Detect which cell encompasses the target text, then output its [X, Y] center coordinate. 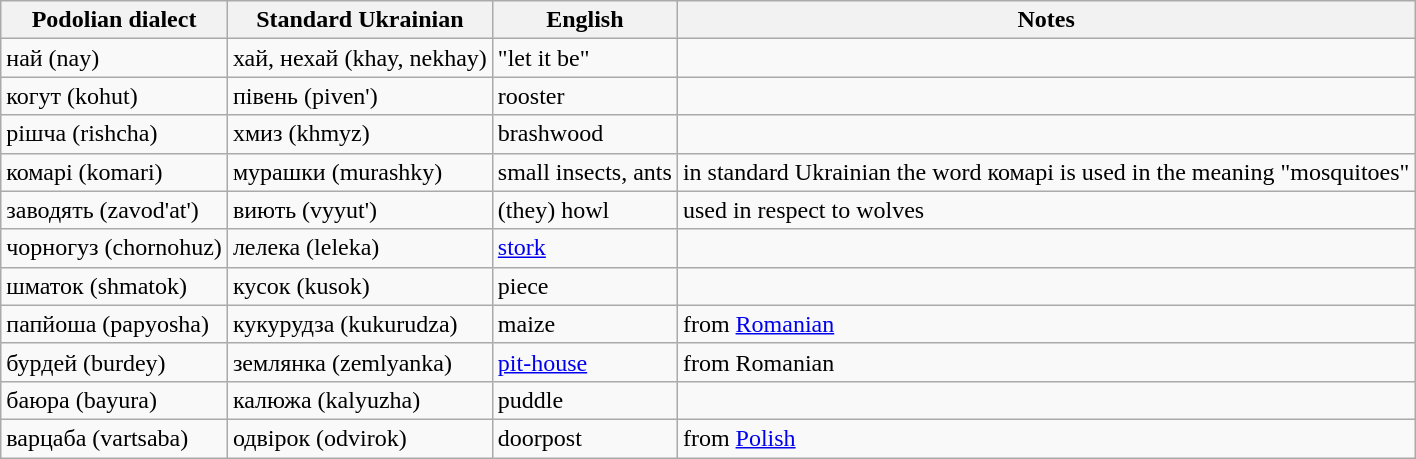
(they) howl [584, 210]
варцаба (vartsaba) [114, 438]
виють (vyyut') [360, 210]
Podolian dialect [114, 20]
заводять (zavod'at') [114, 210]
Standard Ukrainian [360, 20]
Notes [1046, 20]
най (nay) [114, 58]
"let it be" [584, 58]
used in respect to wolves [1046, 210]
pit-house [584, 362]
кусок (kusok) [360, 286]
бурдей (burdey) [114, 362]
землянка (zemlyanka) [360, 362]
калюжа (kalyuzha) [360, 400]
small insects, ants [584, 172]
когут (kohut) [114, 96]
piece [584, 286]
папйоша (papyosha) [114, 324]
лелека (leleka) [360, 248]
комарі (komari) [114, 172]
rooster [584, 96]
puddle [584, 400]
мурашки (murashky) [360, 172]
maize [584, 324]
in standard Ukrainian the word комарі is used in the meaning "mosquitoes" [1046, 172]
чорногуз (chornohuz) [114, 248]
одвірок (odvirok) [360, 438]
баюра (bayura) [114, 400]
хмиз (khmyz) [360, 134]
кукурудза (kukurudza) [360, 324]
brashwood [584, 134]
півень (piven') [360, 96]
хай, нехай (khay, nekhay) [360, 58]
stork [584, 248]
рішча (rishcha) [114, 134]
from Polish [1046, 438]
шматок (shmatok) [114, 286]
English [584, 20]
doorpost [584, 438]
